From the cell containing the given text, extract its center point as [X, Y] coordinate. 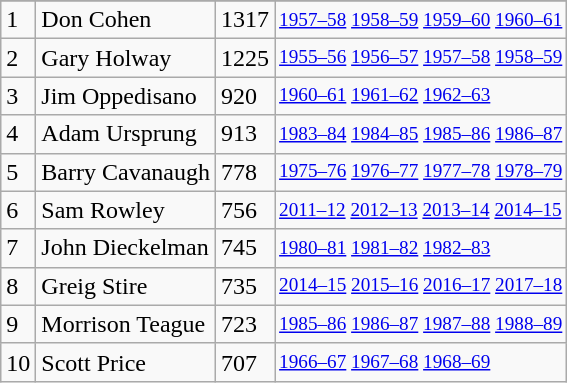
1966–67 1967–68 1968–69 [421, 362]
1975–76 1976–77 1977–78 1978–79 [421, 172]
756 [244, 210]
10 [18, 362]
778 [244, 172]
3 [18, 96]
2011–12 2012–13 2013–14 2014–15 [421, 210]
Jim Oppedisano [126, 96]
9 [18, 324]
735 [244, 286]
913 [244, 134]
1985–86 1986–87 1987–88 1988–89 [421, 324]
920 [244, 96]
Sam Rowley [126, 210]
Scott Price [126, 362]
1955–56 1956–57 1957–58 1958–59 [421, 58]
Don Cohen [126, 20]
707 [244, 362]
7 [18, 248]
1983–84 1984–85 1985–86 1986–87 [421, 134]
Greig Stire [126, 286]
2 [18, 58]
4 [18, 134]
Morrison Teague [126, 324]
2014–15 2015–16 2016–17 2017–18 [421, 286]
1960–61 1961–62 1962–63 [421, 96]
745 [244, 248]
1 [18, 20]
6 [18, 210]
Adam Ursprung [126, 134]
1957–58 1958–59 1959–60 1960–61 [421, 20]
Barry Cavanaugh [126, 172]
1317 [244, 20]
723 [244, 324]
5 [18, 172]
John Dieckelman [126, 248]
1980–81 1981–82 1982–83 [421, 248]
Gary Holway [126, 58]
8 [18, 286]
1225 [244, 58]
